Find where the given text appears and provide that cell's center as (x, y) coordinate. 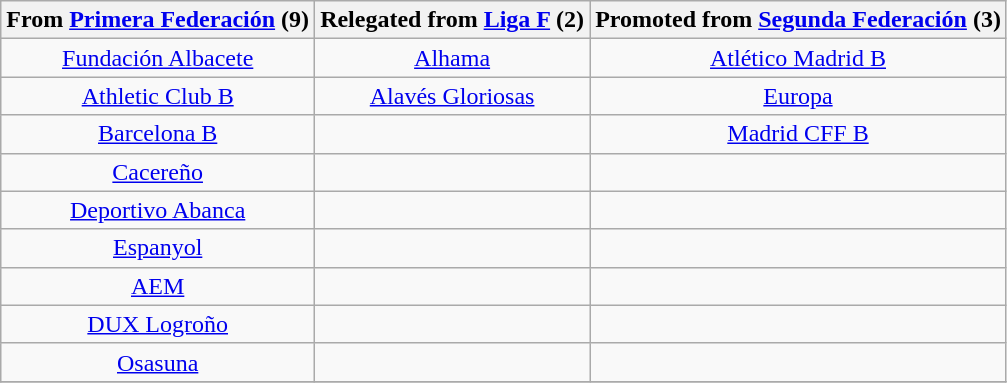
Atlético Madrid B (798, 58)
Barcelona B (158, 134)
AEM (158, 286)
DUX Logroño (158, 324)
Espanyol (158, 248)
Deportivo Abanca (158, 210)
Alhama (452, 58)
Promoted from Segunda Federación (3) (798, 20)
Fundación Albacete (158, 58)
Relegated from Liga F (2) (452, 20)
Cacereño (158, 172)
From Primera Federación (9) (158, 20)
Alavés Gloriosas (452, 96)
Madrid CFF B (798, 134)
Athletic Club B (158, 96)
Osasuna (158, 362)
Europa (798, 96)
